Find where the given text appears and provide that cell's center as [x, y] coordinate. 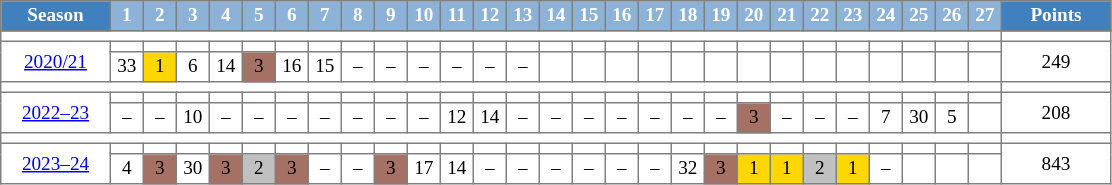
33 [126, 67]
19 [720, 16]
8 [358, 16]
32 [688, 169]
20 [754, 16]
843 [1056, 163]
26 [952, 16]
27 [984, 16]
21 [786, 16]
249 [1056, 61]
11 [456, 16]
2020/21 [56, 61]
9 [390, 16]
208 [1056, 112]
2023–24 [56, 163]
22 [820, 16]
Points [1056, 16]
24 [886, 16]
18 [688, 16]
25 [918, 16]
2022–23 [56, 112]
Season [56, 16]
13 [522, 16]
23 [852, 16]
